Determine the [x, y] coordinate at the center of the cell enclosing the given text.  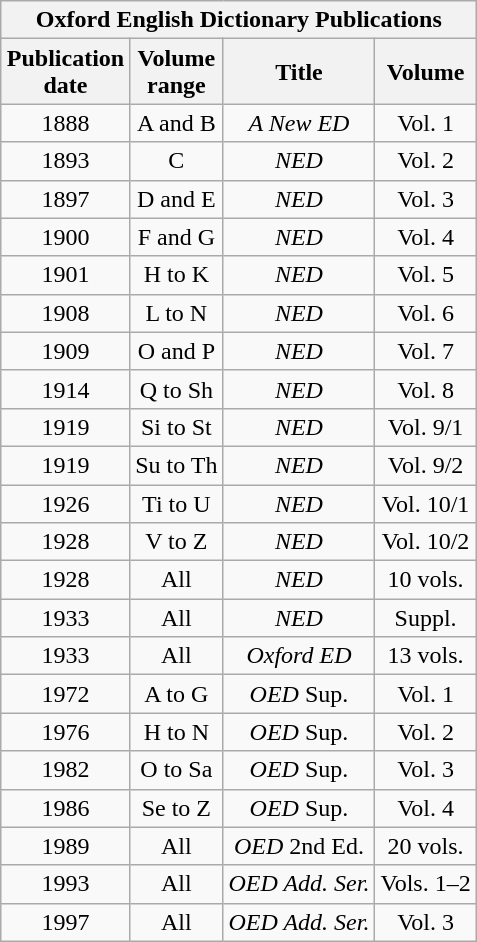
Oxford English Dictionary Publications [238, 20]
1972 [65, 694]
1926 [65, 503]
1986 [65, 808]
1914 [65, 389]
Vol. 7 [426, 351]
Volume [426, 72]
Vol. 9/2 [426, 465]
Vols. 1–2 [426, 884]
1888 [65, 123]
1989 [65, 846]
Volumerange [176, 72]
F and G [176, 237]
Vol. 8 [426, 389]
20 vols. [426, 846]
A and B [176, 123]
10 vols. [426, 580]
1900 [65, 237]
1893 [65, 161]
1976 [65, 732]
Oxford ED [299, 656]
1897 [65, 199]
13 vols. [426, 656]
D and E [176, 199]
Ti to U [176, 503]
Si to St [176, 427]
Vol. 5 [426, 275]
Vol. 10/2 [426, 542]
Suppl. [426, 618]
Vol. 10/1 [426, 503]
1982 [65, 770]
Publicationdate [65, 72]
Se to Z [176, 808]
Vol. 9/1 [426, 427]
C [176, 161]
1997 [65, 922]
1909 [65, 351]
L to N [176, 313]
Q to Sh [176, 389]
1901 [65, 275]
OED 2nd Ed. [299, 846]
H to N [176, 732]
V to Z [176, 542]
A to G [176, 694]
O and P [176, 351]
Title [299, 72]
1993 [65, 884]
1908 [65, 313]
O to Sa [176, 770]
Su to Th [176, 465]
Vol. 6 [426, 313]
H to K [176, 275]
A New ED [299, 123]
